Search for the cell housing the specified text and yield its (x, y) center coordinate. 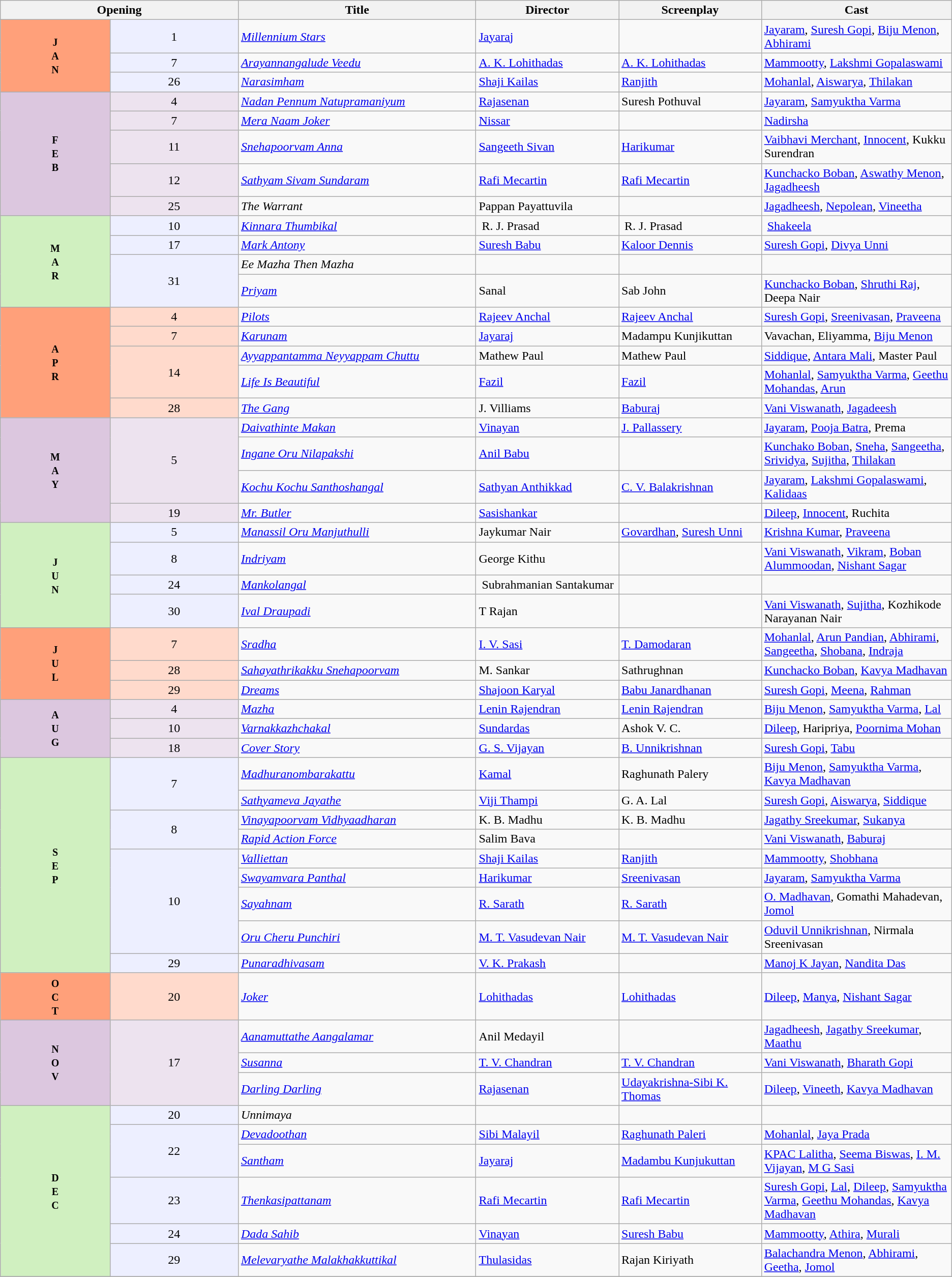
Ee Mazha Then Mazha (357, 264)
Mera Naam Joker (357, 121)
Mohanlal, Arun Pandian, Abhirami, Sangeetha, Shobana, Indraja (856, 644)
Santham (357, 1161)
Subrahmanian Santakumar (547, 585)
FEB (55, 154)
DEC (55, 1191)
Udayakrishna-Sibi K. Thomas (691, 1089)
Sathrughnan (691, 670)
Narasimham (357, 82)
AUG (55, 729)
Oru Cheru Punchiri (357, 937)
MAY (55, 470)
Ashok V. C. (691, 729)
Punaradhivasam (357, 963)
26 (174, 82)
Vani Viswanath, Bharath Gopi (856, 1062)
APR (55, 362)
Rapid Action Force (357, 839)
O. Madhavan, Gomathi Mahadevan, Jomol (856, 904)
Babu Janardhanan (691, 689)
Salim Bava (547, 839)
Shakeela (856, 225)
V. K. Prakash (547, 963)
Devadoothan (357, 1135)
Director (547, 10)
Dileep, Innocent, Ruchita (856, 513)
1 (174, 37)
Jayaram, Suresh Gopi, Biju Menon, Abhirami (856, 37)
Dada Sahib (357, 1234)
Sayahnam (357, 904)
Siddique, Antara Mali, Master Paul (856, 356)
Karunam (357, 336)
Ingane Oru Nilapakshi (357, 454)
Biju Menon, Samyuktha Varma, Lal (856, 709)
Sradha (357, 644)
Suresh Gopi, Tabu (856, 748)
JUL (55, 663)
T Rajan (547, 611)
C. V. Balakrishnan (691, 486)
Anil Babu (547, 454)
Mammootty, Lakshmi Gopalaswami (856, 63)
JUN (55, 575)
Rajan Kiriyath (691, 1260)
Dileep, Vineeth, Kavya Madhavan (856, 1089)
OCT (55, 996)
Kunchako Boban, Sneha, Sangeetha, Srividya, Sujitha, Thilakan (856, 454)
Suresh Gopi, Meena, Rahman (856, 689)
T. Damodaran (691, 644)
18 (174, 748)
Nadan Pennum Natupramaniyum (357, 101)
Aanamuttathe Aangalamar (357, 1036)
J. Villiams (547, 408)
Susanna (357, 1062)
Madhuranombarakattu (357, 774)
23 (174, 1201)
Suresh Pothuval (691, 101)
Thulasidas (547, 1260)
The Gang (357, 408)
M. Sankar (547, 670)
Manoj K Jayan, Nandita Das (856, 963)
G. S. Vijayan (547, 748)
Opening (120, 10)
Mazha (357, 709)
Mr. Butler (357, 513)
The Warrant (357, 206)
Nadirsha (856, 121)
Life Is Beautiful (357, 382)
Suresh Gopi, Sreenivasan, Praveena (856, 317)
Thenkasipattanam (357, 1201)
SEP (55, 865)
Sasishankar (547, 513)
Suresh Gopi, Lal, Dileep, Samyuktha Varma, Geethu Mohandas, Kavya Madhavan (856, 1201)
31 (174, 281)
Vinayapoorvam Vidhyaadharan (357, 820)
Sanal (547, 290)
Mammootty, Athira, Murali (856, 1234)
Mammootty, Shobhana (856, 858)
Mohanlal, Samyuktha Varma, Geethu Mohandas, Arun (856, 382)
Anil Medayil (547, 1036)
Kochu Kochu Santhoshangal (357, 486)
Suresh Gopi, Aiswarya, Siddique (856, 800)
Cover Story (357, 748)
Kaloor Dennis (691, 245)
Jagadheesh, Jagathy Sreekumar, Maathu (856, 1036)
George Kithu (547, 559)
MAR (55, 262)
Title (357, 10)
Vavachan, Eliyamma, Biju Menon (856, 336)
Kinnara Thumbikal (357, 225)
Sathyameva Jayathe (357, 800)
25 (174, 206)
Vani Viswanath, Sujitha, Kozhikode Narayanan Nair (856, 611)
Viji Thampi (547, 800)
Jaykumar Nair (547, 532)
Ival Draupadi (357, 611)
Vaibhavi Merchant, Innocent, Kukku Surendran (856, 147)
Dreams (357, 689)
Screenplay (691, 10)
Mohanlal, Jaya Prada (856, 1135)
Daivathinte Makan (357, 427)
Shajoon Karyal (547, 689)
Madambu Kunjukuttan (691, 1161)
Darling Darling (357, 1089)
Kunchacko Boban, Aswathy Menon, Jagadheesh (856, 180)
Sathyam Sivam Sundaram (357, 180)
Pilots (357, 317)
Baburaj (691, 408)
B. Unnikrishnan (691, 748)
Dileep, Haripriya, Poornima Mohan (856, 729)
Valliettan (357, 858)
Kunchacko Boban, Shruthi Raj, Deepa Nair (856, 290)
Mohanlal, Aiswarya, Thilakan (856, 82)
Snehapoorvam Anna (357, 147)
Raghunath Paleri (691, 1135)
12 (174, 180)
30 (174, 611)
Unnimaya (357, 1115)
Jagadheesh, Nepolean, Vineetha (856, 206)
Sathyan Anthikkad (547, 486)
Kamal (547, 774)
Millennium Stars (357, 37)
Sangeeth Sivan (547, 147)
Indriyam (357, 559)
JAN (55, 56)
Cast (856, 10)
Jagathy Sreekumar, Sukanya (856, 820)
Sahayathrikakku Snehapoorvam (357, 670)
Jayaram, Lakshmi Gopalaswami, Kalidaas (856, 486)
Priyam (357, 290)
19 (174, 513)
Sundardas (547, 729)
Ayyappantamma Neyyappam Chuttu (357, 356)
Vani Viswanath, Jagadeesh (856, 408)
Varnakkazhchakal (357, 729)
Arayannangalude Veedu (357, 63)
Swayamvara Panthal (357, 878)
J. Pallassery (691, 427)
Balachandra Menon, Abhirami, Geetha, Jomol (856, 1260)
Govardhan, Suresh Unni (691, 532)
Vani Viswanath, Baburaj (856, 839)
KPAC Lalitha, Seema Biswas, I. M. Vijayan, M G Sasi (856, 1161)
Joker (357, 996)
NOV (55, 1062)
11 (174, 147)
Sibi Malayil (547, 1135)
Pappan Payattuvila (547, 206)
Jayaram, Pooja Batra, Prema (856, 427)
Madampu Kunjikuttan (691, 336)
Mankolangal (357, 585)
Kunchacko Boban, Kavya Madhavan (856, 670)
Nissar (547, 121)
Sreenivasan (691, 878)
Oduvil Unnikrishnan, Nirmala Sreenivasan (856, 937)
22 (174, 1151)
G. A. Lal (691, 800)
Suresh Gopi, Divya Unni (856, 245)
Melevaryathe Malakhakkuttikal (357, 1260)
Raghunath Palery (691, 774)
I. V. Sasi (547, 644)
Manassil Oru Manjuthulli (357, 532)
Dileep, Manya, Nishant Sagar (856, 996)
Mark Antony (357, 245)
Biju Menon, Samyuktha Varma, Kavya Madhavan (856, 774)
Sab John (691, 290)
Vani Viswanath, Vikram, Boban Alummoodan, Nishant Sagar (856, 559)
14 (174, 372)
Krishna Kumar, Praveena (856, 532)
